Determine the [X, Y] coordinate at the center of the cell enclosing the given text.  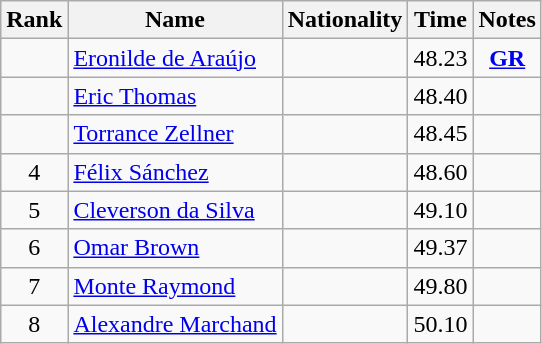
Monte Raymond [175, 286]
50.10 [440, 324]
7 [34, 286]
Omar Brown [175, 248]
49.10 [440, 210]
6 [34, 248]
48.23 [440, 58]
Notes [507, 20]
48.45 [440, 134]
Nationality [345, 20]
Eric Thomas [175, 96]
49.80 [440, 286]
48.40 [440, 96]
8 [34, 324]
Alexandre Marchand [175, 324]
48.60 [440, 172]
Rank [34, 20]
49.37 [440, 248]
Time [440, 20]
GR [507, 58]
Torrance Zellner [175, 134]
Cleverson da Silva [175, 210]
Eronilde de Araújo [175, 58]
Félix Sánchez [175, 172]
4 [34, 172]
Name [175, 20]
5 [34, 210]
